Determine the (X, Y) coordinate at the center of the cell enclosing the given text.  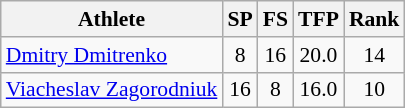
Viacheslav Zagorodniuk (112, 90)
SP (240, 19)
16.0 (318, 90)
Dmitry Dmitrenko (112, 55)
FS (276, 19)
20.0 (318, 55)
TFP (318, 19)
Rank (374, 19)
14 (374, 55)
10 (374, 90)
Athlete (112, 19)
